From the cell containing the given text, extract its center point as (X, Y) coordinate. 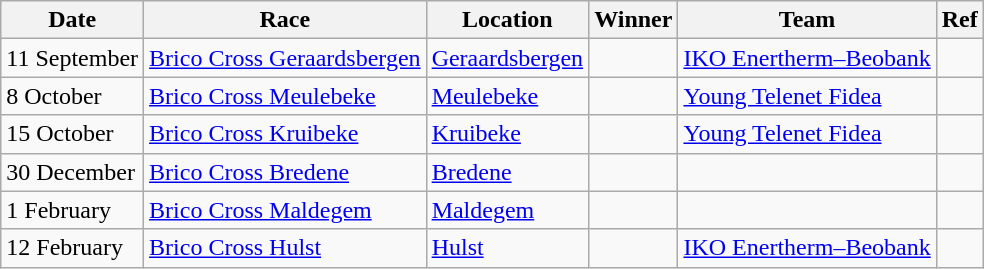
Ref (960, 20)
Brico Cross Bredene (286, 172)
Bredene (508, 172)
12 February (72, 248)
Winner (634, 20)
Brico Cross Maldegem (286, 210)
Brico Cross Kruibeke (286, 134)
Race (286, 20)
Brico Cross Hulst (286, 248)
Kruibeke (508, 134)
30 December (72, 172)
Brico Cross Geraardsbergen (286, 58)
11 September (72, 58)
Geraardsbergen (508, 58)
15 October (72, 134)
Maldegem (508, 210)
Brico Cross Meulebeke (286, 96)
Date (72, 20)
Location (508, 20)
8 October (72, 96)
Team (807, 20)
Meulebeke (508, 96)
Hulst (508, 248)
1 February (72, 210)
